Identify which cell holds the provided text, then report its [x, y] central coordinate. 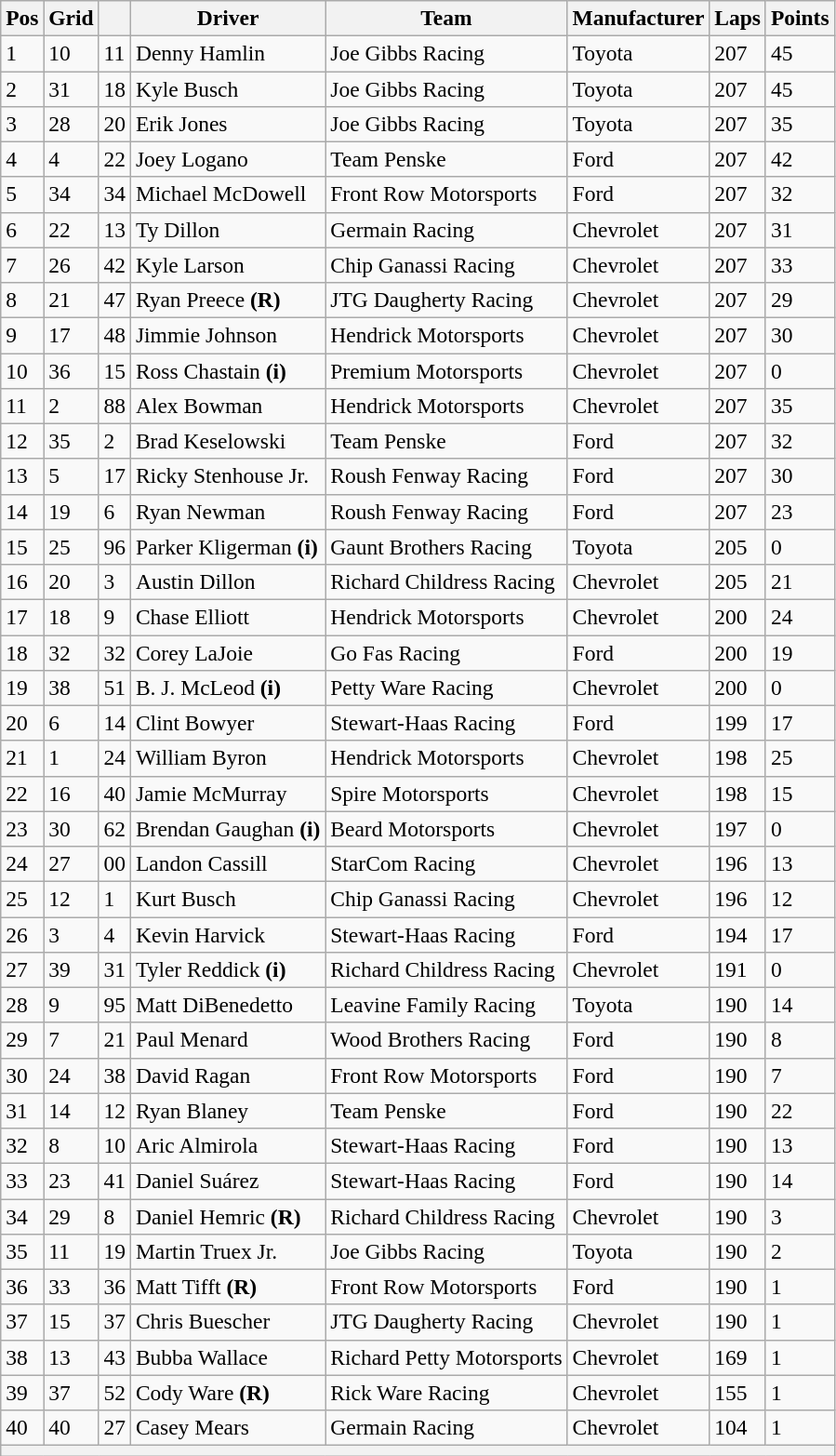
95 [114, 1005]
Driver [227, 18]
Leavine Family Racing [446, 1005]
Ricky Stenhouse Jr. [227, 476]
Grid [71, 18]
194 [738, 934]
Kevin Harvick [227, 934]
199 [738, 723]
41 [114, 1181]
Brad Keselowski [227, 441]
169 [738, 1357]
Erik Jones [227, 124]
Chase Elliott [227, 617]
Jimmie Johnson [227, 335]
Petty Ware Racing [446, 688]
Pos [22, 18]
Paul Menard [227, 1040]
Daniel Hemric (R) [227, 1216]
Brendan Gaughan (i) [227, 829]
48 [114, 335]
Alex Bowman [227, 406]
155 [738, 1393]
Aric Almirola [227, 1145]
Richard Petty Motorsports [446, 1357]
Laps [738, 18]
Ryan Preece (R) [227, 300]
Manufacturer [638, 18]
B. J. McLeod (i) [227, 688]
Landon Cassill [227, 863]
96 [114, 547]
Gaunt Brothers Racing [446, 547]
Ryan Blaney [227, 1111]
Joey Logano [227, 159]
47 [114, 300]
Michael McDowell [227, 194]
Jamie McMurray [227, 794]
David Ragan [227, 1075]
Cody Ware (R) [227, 1393]
43 [114, 1357]
Clint Bowyer [227, 723]
Parker Kligerman (i) [227, 547]
Kyle Larson [227, 265]
Spire Motorsports [446, 794]
Matt DiBenedetto [227, 1005]
Martin Truex Jr. [227, 1251]
51 [114, 688]
Austin Dillon [227, 581]
Premium Motorsports [446, 370]
Matt Tifft (R) [227, 1287]
88 [114, 406]
Points [800, 18]
Beard Motorsports [446, 829]
Kyle Busch [227, 88]
Wood Brothers Racing [446, 1040]
Chris Buescher [227, 1322]
62 [114, 829]
Ross Chastain (i) [227, 370]
52 [114, 1393]
Casey Mears [227, 1427]
William Byron [227, 758]
Bubba Wallace [227, 1357]
Tyler Reddick (i) [227, 969]
Kurt Busch [227, 899]
197 [738, 829]
104 [738, 1427]
StarCom Racing [446, 863]
Corey LaJoie [227, 652]
Ty Dillon [227, 230]
00 [114, 863]
Daniel Suárez [227, 1181]
Denny Hamlin [227, 53]
Go Fas Racing [446, 652]
Team [446, 18]
Rick Ware Racing [446, 1393]
Ryan Newman [227, 512]
191 [738, 969]
